Provide the [x, y] coordinate of the cell's center where the given text is located.  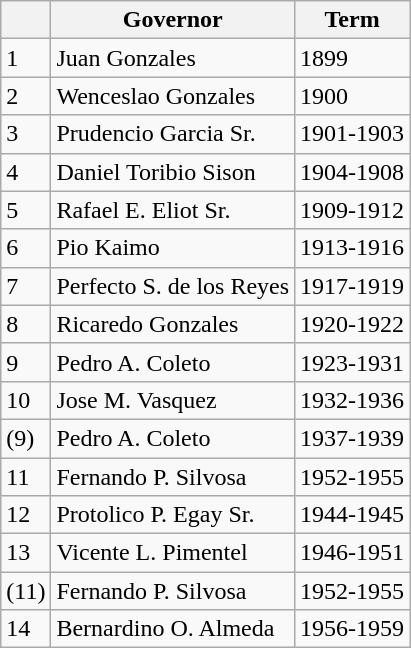
(9) [26, 438]
1946-1951 [352, 553]
Wenceslao Gonzales [173, 96]
Perfecto S. de los Reyes [173, 286]
Daniel Toribio Sison [173, 172]
6 [26, 248]
1944-1945 [352, 515]
1932-1936 [352, 400]
Protolico P. Egay Sr. [173, 515]
1901-1903 [352, 134]
1920-1922 [352, 324]
1 [26, 58]
7 [26, 286]
10 [26, 400]
1904-1908 [352, 172]
Prudencio Garcia Sr. [173, 134]
Bernardino O. Almeda [173, 629]
3 [26, 134]
1913-1916 [352, 248]
1909-1912 [352, 210]
9 [26, 362]
1917-1919 [352, 286]
2 [26, 96]
1923-1931 [352, 362]
1899 [352, 58]
12 [26, 515]
1956-1959 [352, 629]
8 [26, 324]
Pio Kaimo [173, 248]
11 [26, 477]
5 [26, 210]
Juan Gonzales [173, 58]
13 [26, 553]
14 [26, 629]
1937-1939 [352, 438]
4 [26, 172]
Governor [173, 20]
Jose M. Vasquez [173, 400]
(11) [26, 591]
Term [352, 20]
Rafael E. Eliot Sr. [173, 210]
Ricaredo Gonzales [173, 324]
Vicente L. Pimentel [173, 553]
1900 [352, 96]
